Provide the [x, y] coordinate of the cell's center where the given text is located.  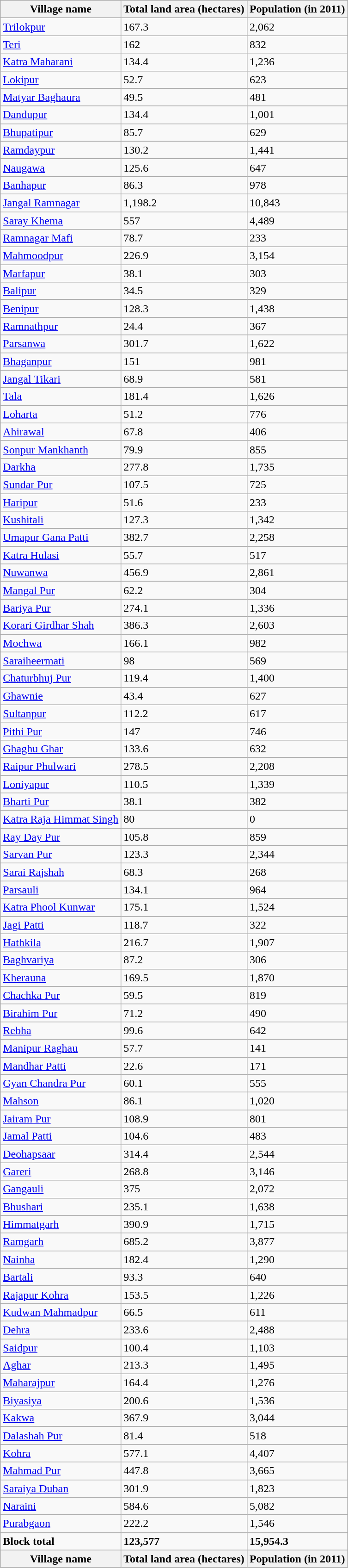
112.2 [184, 713]
2,072 [297, 1189]
Jagi Patti [61, 925]
1,290 [297, 1259]
1,198.2 [184, 203]
Ghawnie [61, 696]
2,544 [297, 1154]
277.8 [184, 467]
Maharajpur [61, 1383]
Naugawa [61, 167]
51.2 [184, 414]
1,276 [297, 1383]
Nuwanwa [61, 573]
569 [297, 661]
268.8 [184, 1171]
481 [297, 97]
640 [297, 1277]
Dandupur [61, 115]
2,208 [297, 766]
322 [297, 925]
Mahmoodpur [61, 256]
1,715 [297, 1224]
375 [184, 1189]
5,082 [297, 1506]
855 [297, 449]
Haripur [61, 502]
1,336 [297, 608]
982 [297, 643]
93.3 [184, 1277]
1,236 [297, 62]
34.5 [184, 291]
Katra Raja Himmat Singh [61, 819]
107.5 [184, 484]
Pithi Pur [61, 731]
Jamal Patti [61, 1136]
382.7 [184, 538]
Banhapur [61, 185]
447.8 [184, 1471]
Kushitali [61, 520]
3,044 [297, 1418]
105.8 [184, 837]
182.4 [184, 1259]
49.5 [184, 97]
685.2 [184, 1242]
Tala [61, 397]
86.3 [184, 185]
141 [297, 1048]
Bharti Pur [61, 802]
153.5 [184, 1295]
584.6 [184, 1506]
Korari Girdhar Shah [61, 626]
226.9 [184, 256]
Teri [61, 44]
1,001 [297, 115]
Bhushari [61, 1207]
108.9 [184, 1119]
151 [184, 361]
268 [297, 872]
Umapur Gana Patti [61, 538]
Katra Hulasi [61, 555]
1,342 [297, 520]
367 [297, 326]
130.2 [184, 150]
Rebha [61, 1030]
Mangal Pur [61, 590]
62.2 [184, 590]
456.9 [184, 573]
Jangal Ramnagar [61, 203]
1,735 [297, 467]
Chaturbhuj Pur [61, 678]
Hathkila [61, 942]
128.3 [184, 309]
Kherauna [61, 978]
964 [297, 890]
Birahim Pur [61, 1013]
52.7 [184, 80]
55.7 [184, 555]
79.9 [184, 449]
166.1 [184, 643]
118.7 [184, 925]
274.1 [184, 608]
Ramdaypur [61, 150]
Sarvan Pur [61, 855]
832 [297, 44]
776 [297, 414]
86.1 [184, 1101]
1,020 [297, 1101]
577.1 [184, 1453]
59.5 [184, 995]
Rajapur Kohra [61, 1295]
Mandhar Patti [61, 1066]
3,154 [297, 256]
981 [297, 361]
629 [297, 132]
100.4 [184, 1348]
Ramnathpur [61, 326]
Katra Maharani [61, 62]
3,877 [297, 1242]
557 [184, 221]
Biyasiya [61, 1401]
68.3 [184, 872]
Benipur [61, 309]
Saidpur [61, 1348]
Block total [61, 1541]
200.6 [184, 1401]
Bariya Pur [61, 608]
123.3 [184, 855]
169.5 [184, 978]
Kohra [61, 1453]
15,954.3 [297, 1541]
Loharta [61, 414]
123,577 [184, 1541]
314.4 [184, 1154]
Sarai Rajshah [61, 872]
1,907 [297, 942]
68.9 [184, 379]
134.1 [184, 890]
233.6 [184, 1330]
Jairam Pur [61, 1119]
859 [297, 837]
Ramgarh [61, 1242]
1,638 [297, 1207]
303 [297, 273]
Aghar [61, 1365]
Mahmad Pur [61, 1471]
4,407 [297, 1453]
1,400 [297, 678]
386.3 [184, 626]
Sonpur Mankhanth [61, 449]
617 [297, 713]
1,441 [297, 150]
623 [297, 80]
Darkha [61, 467]
1,524 [297, 907]
99.6 [184, 1030]
Bhupatipur [61, 132]
51.6 [184, 502]
Trilokpur [61, 27]
181.4 [184, 397]
2,258 [297, 538]
133.6 [184, 749]
1,546 [297, 1524]
Manipur Raghau [61, 1048]
Saraiheermati [61, 661]
1,823 [297, 1488]
2,861 [297, 573]
367.9 [184, 1418]
Mahson [61, 1101]
216.7 [184, 942]
390.9 [184, 1224]
1,495 [297, 1365]
Katra Phool Kunwar [61, 907]
Himmatgarh [61, 1224]
Marfapur [61, 273]
Jangal Tikari [61, 379]
Matyar Baghaura [61, 97]
Parsanwa [61, 344]
Kudwan Mahmadpur [61, 1312]
611 [297, 1312]
81.4 [184, 1436]
Purabgaon [61, 1524]
Baghvariya [61, 960]
2,062 [297, 27]
175.1 [184, 907]
Lokipur [61, 80]
301.7 [184, 344]
746 [297, 731]
1,536 [297, 1401]
2,488 [297, 1330]
3,146 [297, 1171]
642 [297, 1030]
1,339 [297, 784]
235.1 [184, 1207]
4,489 [297, 221]
Mochwa [61, 643]
406 [297, 432]
1,103 [297, 1348]
627 [297, 696]
1,438 [297, 309]
80 [184, 819]
Parsauli [61, 890]
725 [297, 484]
Chachka Pur [61, 995]
164.4 [184, 1383]
66.5 [184, 1312]
Ray Day Pur [61, 837]
85.7 [184, 132]
278.5 [184, 766]
978 [297, 185]
57.7 [184, 1048]
Dalashah Pur [61, 1436]
819 [297, 995]
Saraiya Duban [61, 1488]
Kakwa [61, 1418]
Ramnagar Mafi [61, 238]
Loniyapur [61, 784]
10,843 [297, 203]
555 [297, 1084]
213.3 [184, 1365]
1,226 [297, 1295]
304 [297, 590]
Ghaghu Ghar [61, 749]
78.7 [184, 238]
Bhaganpur [61, 361]
518 [297, 1436]
Ahirawal [61, 432]
Gyan Chandra Pur [61, 1084]
87.2 [184, 960]
Sundar Pur [61, 484]
98 [184, 661]
Gareri [61, 1171]
2,603 [297, 626]
167.3 [184, 27]
Deohapsaar [61, 1154]
632 [297, 749]
1,622 [297, 344]
382 [297, 802]
104.6 [184, 1136]
43.4 [184, 696]
171 [297, 1066]
483 [297, 1136]
0 [297, 819]
24.4 [184, 326]
3,665 [297, 1471]
Naraini [61, 1506]
329 [297, 291]
222.2 [184, 1524]
Raipur Phulwari [61, 766]
1,626 [297, 397]
119.4 [184, 678]
162 [184, 44]
301.9 [184, 1488]
581 [297, 379]
147 [184, 731]
517 [297, 555]
647 [297, 167]
Bartali [61, 1277]
306 [297, 960]
71.2 [184, 1013]
110.5 [184, 784]
125.6 [184, 167]
Gangauli [61, 1189]
Dehra [61, 1330]
60.1 [184, 1084]
Saray Khema [61, 221]
490 [297, 1013]
801 [297, 1119]
2,344 [297, 855]
22.6 [184, 1066]
127.3 [184, 520]
Balipur [61, 291]
Nainha [61, 1259]
Sultanpur [61, 713]
67.8 [184, 432]
1,870 [297, 978]
